Extract the [x, y] coordinate from the center of the cell holding the provided text.  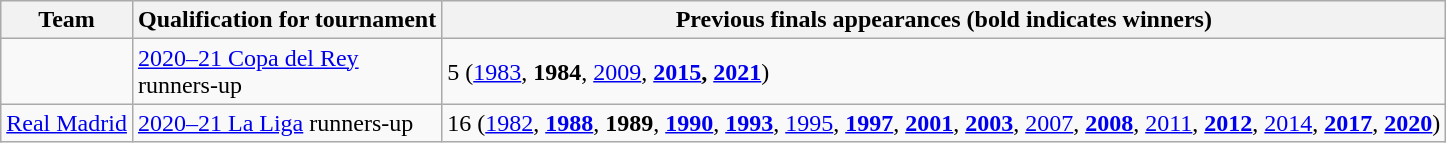
5 (1983, 1984, 2009, 2015, 2021) [944, 72]
Previous finals appearances (bold indicates winners) [944, 20]
Team [67, 20]
2020–21 Copa del Rey runners-up [286, 72]
Real Madrid [67, 123]
2020–21 La Liga runners-up [286, 123]
16 (1982, 1988, 1989, 1990, 1993, 1995, 1997, 2001, 2003, 2007, 2008, 2011, 2012, 2014, 2017, 2020) [944, 123]
Qualification for tournament [286, 20]
